Find where the given text appears and provide that cell's center as (x, y) coordinate. 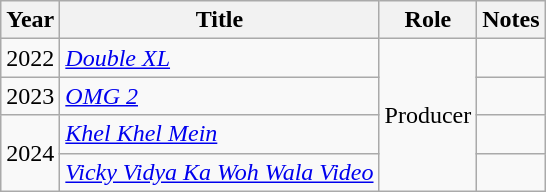
Notes (511, 20)
Vicky Vidya Ka Woh Wala Video (220, 172)
OMG 2 (220, 96)
Khel Khel Mein (220, 134)
2024 (30, 153)
2022 (30, 58)
Double XL (220, 58)
Title (220, 20)
Year (30, 20)
Producer (428, 115)
2023 (30, 96)
Role (428, 20)
